Search for the cell housing the specified text and yield its [X, Y] center coordinate. 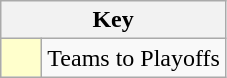
Teams to Playoffs [134, 58]
Key [114, 20]
